Scan for the cell matching the given text and deliver its (x, y) coordinate at center. 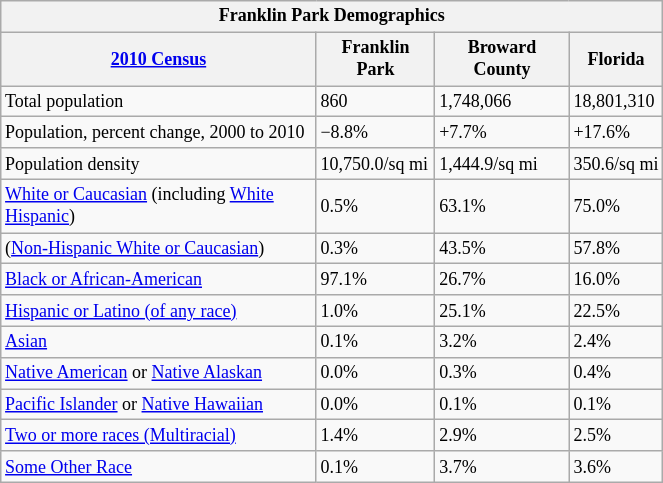
860 (376, 102)
−8.8% (376, 132)
Some Other Race (158, 466)
0.5% (376, 206)
75.0% (616, 206)
White or Caucasian (including White Hispanic) (158, 206)
2.4% (616, 342)
22.5% (616, 310)
10,750.0/sq mi (376, 164)
Black or African-American (158, 280)
+7.7% (502, 132)
Population, percent change, 2000 to 2010 (158, 132)
350.6/sq mi (616, 164)
3.6% (616, 466)
Population density (158, 164)
Pacific Islander or Native Hawaiian (158, 404)
(Non-Hispanic White or Caucasian) (158, 248)
Total population (158, 102)
3.7% (502, 466)
Florida (616, 59)
63.1% (502, 206)
1,748,066 (502, 102)
2.9% (502, 436)
25.1% (502, 310)
43.5% (502, 248)
97.1% (376, 280)
Hispanic or Latino (of any race) (158, 310)
18,801,310 (616, 102)
Two or more races (Multiracial) (158, 436)
1.0% (376, 310)
Native American or Native Alaskan (158, 372)
Franklin Park Demographics (332, 16)
Franklin Park (376, 59)
+17.6% (616, 132)
Broward County (502, 59)
26.7% (502, 280)
1.4% (376, 436)
2.5% (616, 436)
3.2% (502, 342)
Asian (158, 342)
2010 Census (158, 59)
16.0% (616, 280)
57.8% (616, 248)
1,444.9/sq mi (502, 164)
0.4% (616, 372)
